Identify which cell holds the provided text, then report its (X, Y) central coordinate. 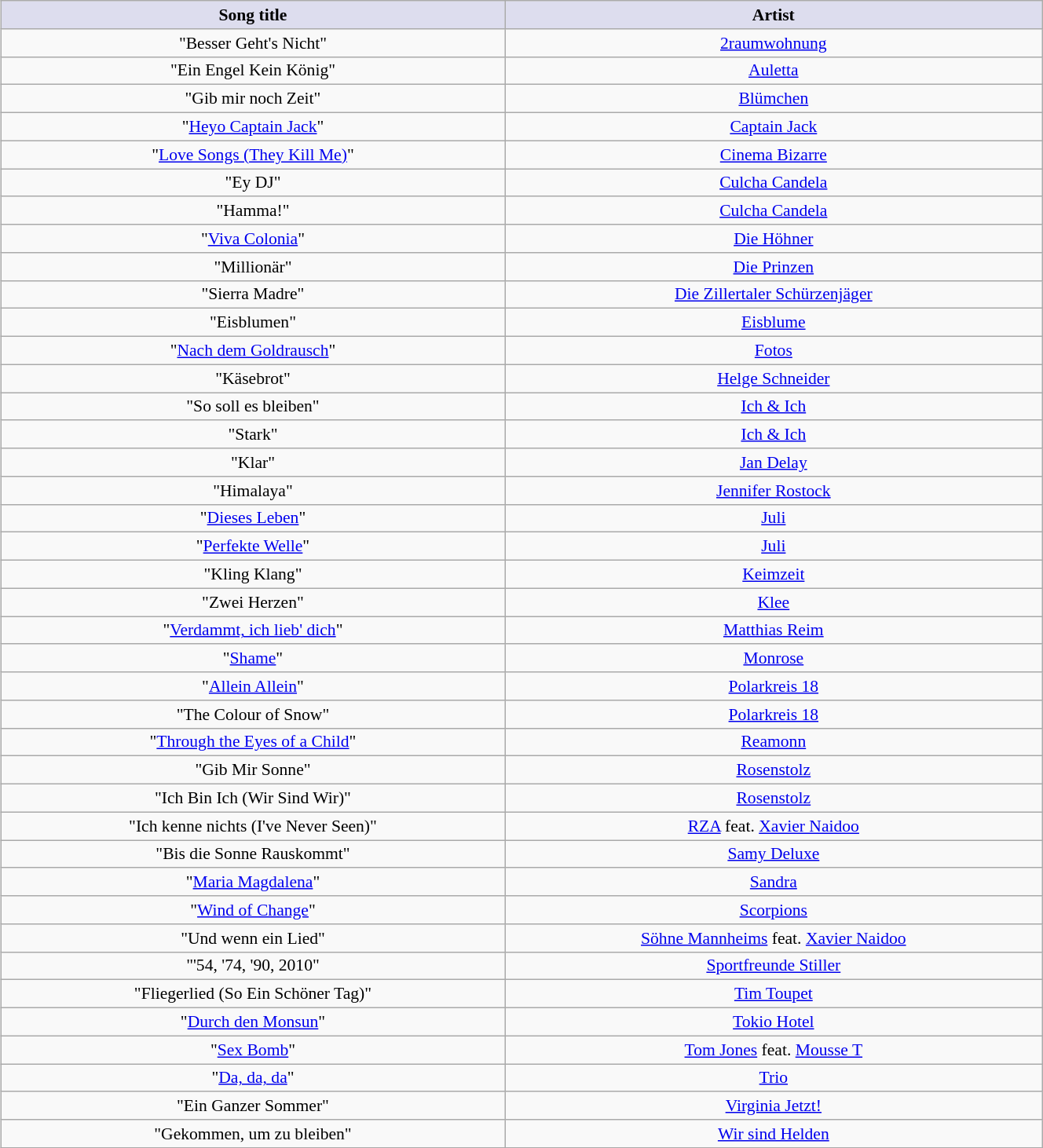
Trio (774, 1077)
"Nach dem Goldrausch" (253, 350)
"Sierra Madre" (253, 294)
Sportfreunde Stiller (774, 966)
"Bis die Sonne Rauskommt" (253, 854)
"Love Songs (They Kill Me)" (253, 155)
Fotos (774, 350)
"Klar" (253, 462)
"Himalaya" (253, 490)
"Verdammt, ich lieb' dich" (253, 630)
"Kling Klang" (253, 574)
Tom Jones feat. Mousse T (774, 1050)
"Viva Colonia" (253, 239)
Die Zillertaler Schürzenjäger (774, 294)
"Besser Geht's Nicht" (253, 42)
"Maria Magdalena" (253, 882)
Monrose (774, 658)
Söhne Mannheims feat. Xavier Naidoo (774, 938)
Jennifer Rostock (774, 490)
"Ich kenne nichts (I've Never Seen)" (253, 826)
"Ey DJ" (253, 182)
"Fliegerlied (So Ein Schöner Tag)" (253, 994)
Blümchen (774, 99)
Jan Delay (774, 462)
"Allein Allein" (253, 686)
"'54, '74, '90, 2010" (253, 966)
Matthias Reim (774, 630)
Captain Jack (774, 126)
"The Colour of Snow" (253, 714)
"Und wenn ein Lied" (253, 938)
"Hamma!" (253, 210)
Cinema Bizarre (774, 155)
"Ein Ganzer Sommer" (253, 1106)
"Perfekte Welle" (253, 547)
"Eisblumen" (253, 323)
Virginia Jetzt! (774, 1106)
Die Höhner (774, 239)
"Sex Bomb" (253, 1050)
"Gib mir noch Zeit" (253, 99)
"So soll es bleiben" (253, 407)
Tim Toupet (774, 994)
"Durch den Monsun" (253, 1022)
"Shame" (253, 658)
Auletta (774, 71)
Scorpions (774, 910)
Eisblume (774, 323)
"Stark" (253, 434)
"Wind of Change" (253, 910)
"Zwei Herzen" (253, 602)
RZA feat. Xavier Naidoo (774, 826)
"Millionär" (253, 266)
"Heyo Captain Jack" (253, 126)
Wir sind Helden (774, 1134)
Helge Schneider (774, 378)
Samy Deluxe (774, 854)
Keimzeit (774, 574)
"Ein Engel Kein König" (253, 71)
"Dieses Leben" (253, 518)
"Through the Eyes of a Child" (253, 742)
"Ich Bin Ich (Wir Sind Wir)" (253, 798)
"Gib Mir Sonne" (253, 770)
Klee (774, 602)
Reamonn (774, 742)
"Da, da, da" (253, 1077)
Sandra (774, 882)
Song title (253, 15)
Die Prinzen (774, 266)
Tokio Hotel (774, 1022)
Artist (774, 15)
"Käsebrot" (253, 378)
"Gekommen, um zu bleiben" (253, 1134)
2raumwohnung (774, 42)
